Return the (X, Y) coordinate for the center point of the cell that contains the specified text.  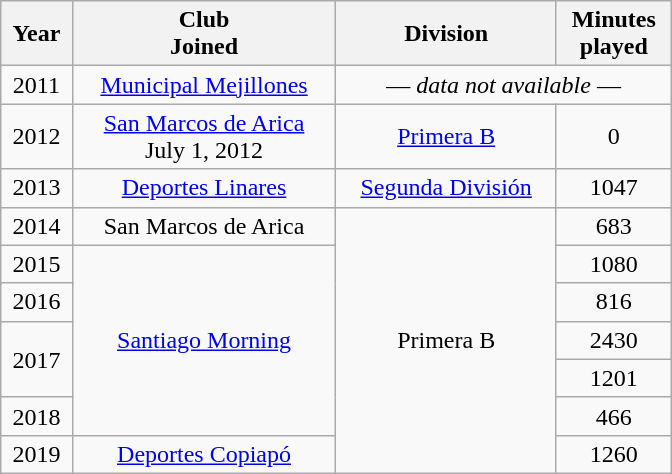
2015 (36, 264)
Minutesplayed (614, 34)
1201 (614, 378)
683 (614, 226)
Municipal Mejillones (204, 85)
2013 (36, 188)
San Marcos de AricaJuly 1, 2012 (204, 136)
1260 (614, 454)
2014 (36, 226)
2017 (36, 359)
San Marcos de Arica (204, 226)
Deportes Linares (204, 188)
1080 (614, 264)
Segunda División (446, 188)
2012 (36, 136)
Club Joined (204, 34)
2430 (614, 340)
2016 (36, 302)
1047 (614, 188)
Division (446, 34)
— data not available — (504, 85)
0 (614, 136)
466 (614, 416)
2018 (36, 416)
Year (36, 34)
Santiago Morning (204, 340)
816 (614, 302)
2019 (36, 454)
Deportes Copiapó (204, 454)
2011 (36, 85)
